Determine the [X, Y] coordinate at the center of the cell enclosing the given text.  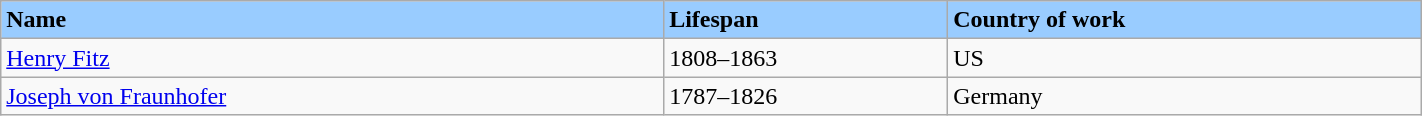
Henry Fitz [332, 58]
1787–1826 [806, 96]
Germany [1185, 96]
1808–1863 [806, 58]
Country of work [1185, 20]
US [1185, 58]
Lifespan [806, 20]
Name [332, 20]
Joseph von Fraunhofer [332, 96]
